Locate the cell with the specified text and output its (x, y) center coordinate. 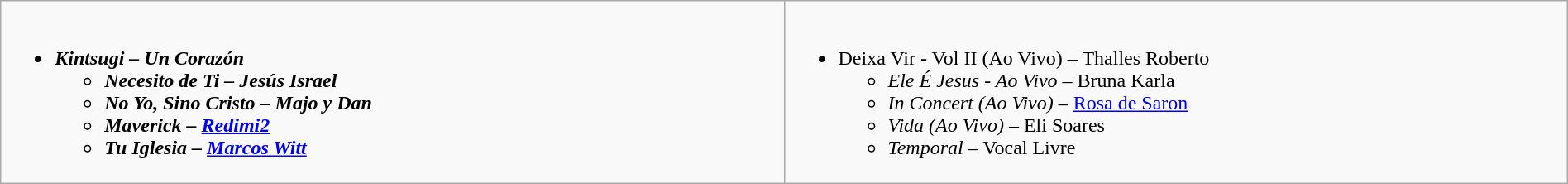
Kintsugi – Un CorazónNecesito de Ti – Jesús IsraelNo Yo, Sino Cristo – Majo y DanMaverick – Redimi2Tu Iglesia – Marcos Witt (392, 93)
